Return (x, y) of the center of cell containing provided text 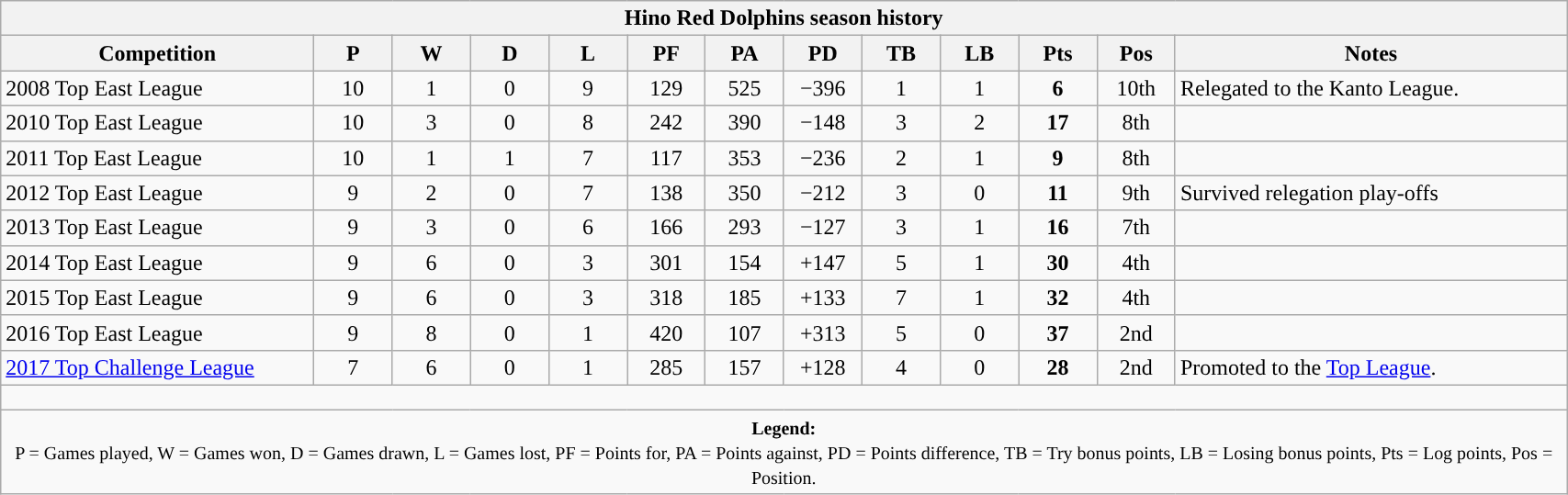
+128 (823, 367)
166 (667, 228)
10th (1135, 88)
D (509, 53)
2010 Top East League (158, 123)
PD (823, 53)
16 (1058, 228)
+133 (823, 298)
−236 (823, 158)
Survived relegation play-offs (1371, 193)
Hino Red Dolphins season history (784, 18)
293 (744, 228)
L (588, 53)
Promoted to the Top League. (1371, 367)
Relegated to the Kanto League. (1371, 88)
4 (900, 367)
TB (900, 53)
301 (667, 263)
318 (667, 298)
−396 (823, 88)
+147 (823, 263)
129 (667, 88)
28 (1058, 367)
420 (667, 332)
2013 Top East League (158, 228)
32 (1058, 298)
7th (1135, 228)
242 (667, 123)
2016 Top East League (158, 332)
+313 (823, 332)
138 (667, 193)
11 (1058, 193)
−212 (823, 193)
2017 Top Challenge League (158, 367)
LB (979, 53)
350 (744, 193)
185 (744, 298)
−148 (823, 123)
2014 Top East League (158, 263)
2012 Top East League (158, 193)
30 (1058, 263)
117 (667, 158)
17 (1058, 123)
Pts (1058, 53)
157 (744, 367)
285 (667, 367)
353 (744, 158)
2011 Top East League (158, 158)
Competition (158, 53)
PF (667, 53)
Pos (1135, 53)
2015 Top East League (158, 298)
107 (744, 332)
9th (1135, 193)
PA (744, 53)
−127 (823, 228)
2008 Top East League (158, 88)
W (432, 53)
Notes (1371, 53)
37 (1058, 332)
154 (744, 263)
525 (744, 88)
P (353, 53)
390 (744, 123)
